Return the (X, Y) coordinate for the center point of the cell that contains the specified text.  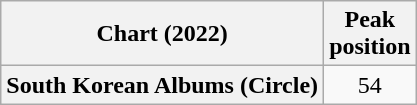
54 (370, 85)
South Korean Albums (Circle) (162, 85)
Peakposition (370, 34)
Chart (2022) (162, 34)
